Capture the cell that displays the provided text and extract its [X, Y] central coordinate. 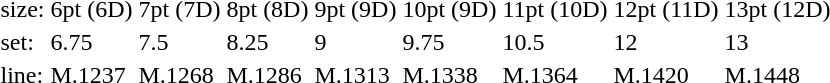
12 [666, 42]
10.5 [555, 42]
7.5 [180, 42]
9 [356, 42]
8.25 [268, 42]
9.75 [450, 42]
6.75 [92, 42]
